Identify which cell holds the provided text, then report its [x, y] central coordinate. 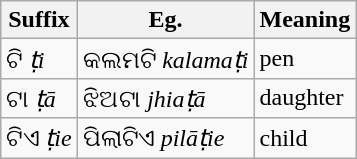
ଝିଅଟା jhiaṭā [166, 98]
Meaning [305, 20]
ପିଲାଟିଏ pilāṭie [166, 138]
Eg. [166, 20]
ଟି ṭi [39, 59]
Suffix [39, 20]
pen [305, 59]
କଲମଟି kalamaṭi [166, 59]
child [305, 138]
daughter [305, 98]
ଟିଏ ṭie [39, 138]
ଟା ṭā [39, 98]
